Scan for the cell matching the given text and deliver its (X, Y) coordinate at center. 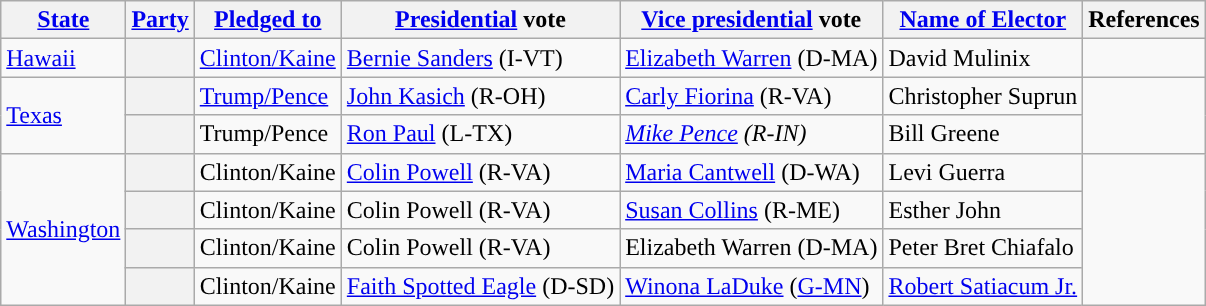
Peter Bret Chiafalo (983, 248)
References (1144, 20)
Maria Cantwell (D-WA) (752, 172)
State (64, 20)
Bill Greene (983, 134)
Texas (64, 115)
Name of Elector (983, 20)
Esther John (983, 210)
Faith Spotted Eagle (D-SD) (480, 286)
Hawaii (64, 58)
Pledged to (268, 20)
Susan Collins (R-ME) (752, 210)
Christopher Suprun (983, 96)
Party (160, 20)
Bernie Sanders (I-VT) (480, 58)
Levi Guerra (983, 172)
Winona LaDuke (G-MN) (752, 286)
Mike Pence (R-IN) (752, 134)
Vice presidential vote (752, 20)
David Mulinix (983, 58)
Carly Fiorina (R-VA) (752, 96)
Presidential vote (480, 20)
John Kasich (R-OH) (480, 96)
Washington (64, 229)
Robert Satiacum Jr. (983, 286)
Ron Paul (L-TX) (480, 134)
